Provide the [x, y] coordinate of the cell's center where the given text is located.  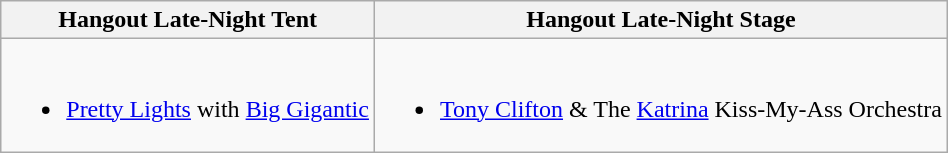
Tony Clifton & The Katrina Kiss-My-Ass Orchestra [660, 96]
Pretty Lights with Big Gigantic [188, 96]
Hangout Late-Night Tent [188, 20]
Hangout Late-Night Stage [660, 20]
